From the cell containing the given text, extract its center point as [x, y] coordinate. 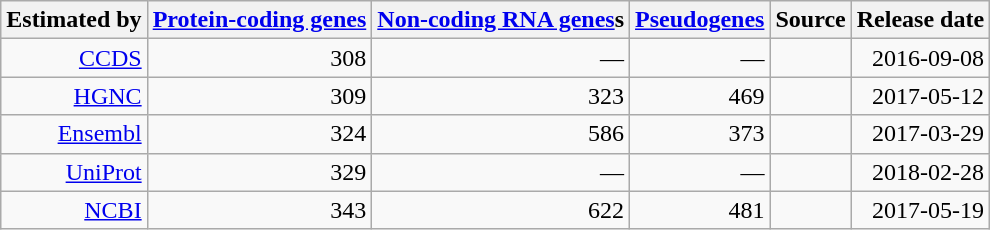
Estimated by [74, 20]
HGNC [74, 96]
Non-coding RNA geness [501, 20]
UniProt [74, 172]
2017-03-29 [920, 134]
308 [260, 58]
Protein-coding genes [260, 20]
2017-05-12 [920, 96]
309 [260, 96]
323 [501, 96]
469 [700, 96]
Release date [920, 20]
2017-05-19 [920, 210]
2016-09-08 [920, 58]
481 [700, 210]
Source [810, 20]
329 [260, 172]
343 [260, 210]
586 [501, 134]
Pseudogenes [700, 20]
373 [700, 134]
324 [260, 134]
2018-02-28 [920, 172]
CCDS [74, 58]
622 [501, 210]
Ensembl [74, 134]
NCBI [74, 210]
